Determine the (x, y) coordinate at the center of the cell enclosing the given text.  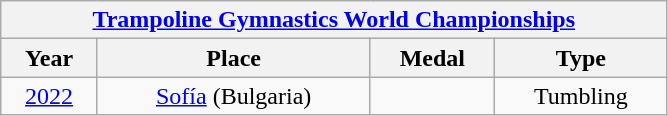
2022 (50, 96)
Year (50, 58)
Type (581, 58)
Trampoline Gymnastics World Championships (334, 20)
Tumbling (581, 96)
Medal (432, 58)
Sofía (Bulgaria) (233, 96)
Place (233, 58)
